Extract the [x, y] coordinate from the center of the cell holding the provided text.  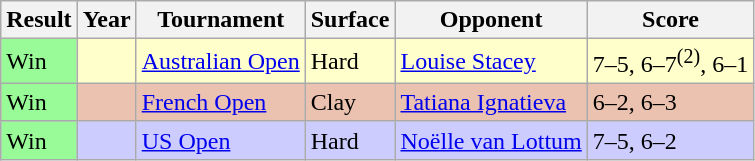
Result [39, 20]
6–2, 6–3 [670, 102]
Opponent [491, 20]
7–5, 6–7(2), 6–1 [670, 62]
Score [670, 20]
Year [106, 20]
Tournament [220, 20]
Noëlle van Lottum [491, 140]
US Open [220, 140]
Clay [350, 102]
Australian Open [220, 62]
Louise Stacey [491, 62]
7–5, 6–2 [670, 140]
Tatiana Ignatieva [491, 102]
French Open [220, 102]
Surface [350, 20]
